From the cell containing the given text, extract its center point as (x, y) coordinate. 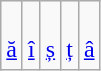
î (31, 36)
â (89, 36)
ă (12, 36)
ț (70, 36)
ș (50, 36)
